Locate the cell with the specified text and output its [x, y] center coordinate. 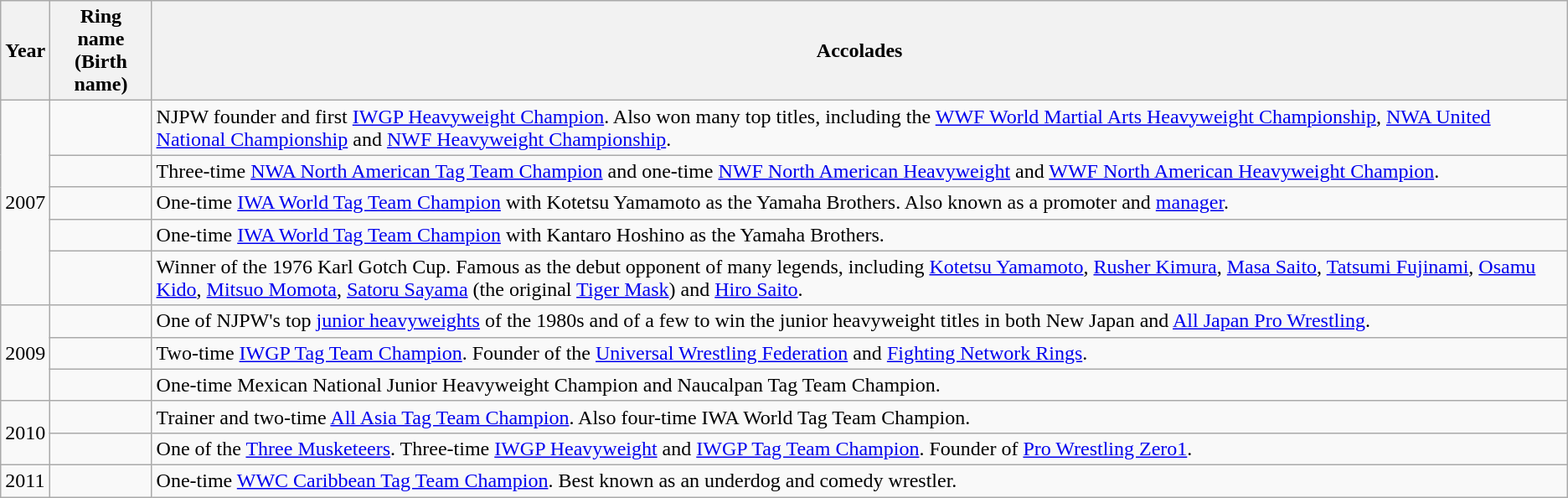
One of NJPW's top junior heavyweights of the 1980s and of a few to win the junior heavyweight titles in both New Japan and All Japan Pro Wrestling. [859, 321]
One of the Three Musketeers. Three-time IWGP Heavyweight and IWGP Tag Team Champion. Founder of Pro Wrestling Zero1. [859, 449]
One-time WWC Caribbean Tag Team Champion. Best known as an underdog and comedy wrestler. [859, 480]
2009 [25, 353]
Two-time IWGP Tag Team Champion. Founder of the Universal Wrestling Federation and Fighting Network Rings. [859, 353]
One-time IWA World Tag Team Champion with Kotetsu Yamamoto as the Yamaha Brothers. Also known as a promoter and manager. [859, 203]
2007 [25, 203]
Accolades [859, 50]
One-time Mexican National Junior Heavyweight Champion and Naucalpan Tag Team Champion. [859, 385]
Ring name(Birth name) [101, 50]
Trainer and two-time All Asia Tag Team Champion. Also four-time IWA World Tag Team Champion. [859, 417]
One-time IWA World Tag Team Champion with Kantaro Hoshino as the Yamaha Brothers. [859, 235]
2010 [25, 433]
Three-time NWA North American Tag Team Champion and one-time NWF North American Heavyweight and WWF North American Heavyweight Champion. [859, 171]
Year [25, 50]
2011 [25, 480]
